From the cell containing the given text, extract its center point as [x, y] coordinate. 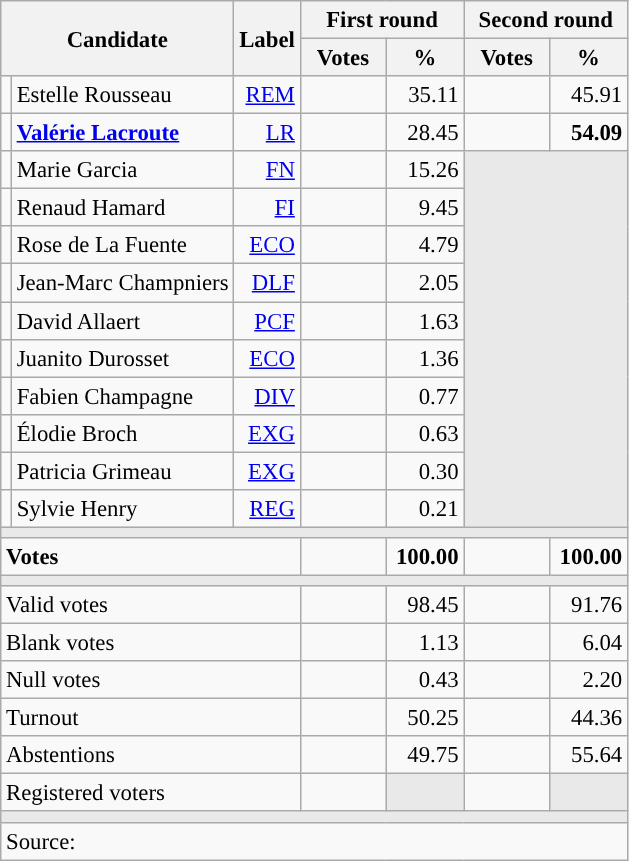
15.26 [425, 170]
98.45 [425, 605]
Rose de La Fuente [122, 245]
PCF [267, 321]
REG [267, 509]
28.45 [425, 133]
Candidate [118, 38]
Estelle Rousseau [122, 95]
Null votes [150, 680]
45.91 [588, 95]
2.20 [588, 680]
FN [267, 170]
Élodie Broch [122, 433]
Juanito Durosset [122, 358]
1.13 [425, 643]
Jean-Marc Champniers [122, 283]
Turnout [150, 718]
55.64 [588, 755]
DIV [267, 396]
Valid votes [150, 605]
2.05 [425, 283]
Valérie Lacroute [122, 133]
0.21 [425, 509]
LR [267, 133]
Marie Garcia [122, 170]
50.25 [425, 718]
49.75 [425, 755]
4.79 [425, 245]
0.43 [425, 680]
1.63 [425, 321]
35.11 [425, 95]
Blank votes [150, 643]
Registered voters [150, 793]
First round [382, 20]
0.77 [425, 396]
0.63 [425, 433]
54.09 [588, 133]
Patricia Grimeau [122, 471]
Fabien Champagne [122, 396]
Renaud Hamard [122, 208]
6.04 [588, 643]
0.30 [425, 471]
FI [267, 208]
9.45 [425, 208]
1.36 [425, 358]
REM [267, 95]
Second round [546, 20]
Abstentions [150, 755]
Label [267, 38]
David Allaert [122, 321]
Source: [314, 841]
44.36 [588, 718]
Sylvie Henry [122, 509]
91.76 [588, 605]
DLF [267, 283]
